Scan for the cell matching the given text and deliver its (x, y) coordinate at center. 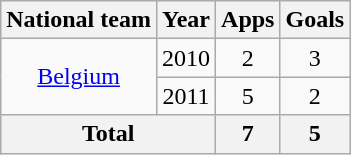
Year (186, 20)
Total (108, 134)
7 (248, 134)
2011 (186, 96)
Goals (315, 20)
Apps (248, 20)
Belgium (79, 77)
3 (315, 58)
2010 (186, 58)
National team (79, 20)
